Search for the cell housing the specified text and yield its (x, y) center coordinate. 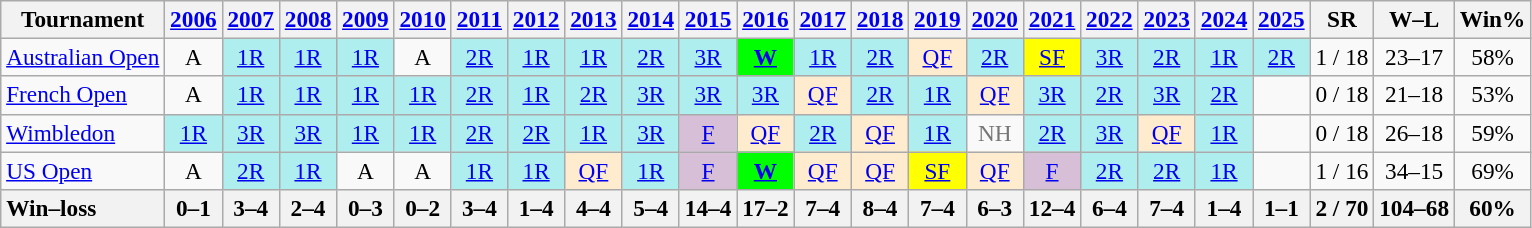
21–18 (1414, 95)
60% (1492, 208)
2024 (1224, 19)
Wimbledon (83, 133)
2009 (366, 19)
SR (1342, 19)
1 / 16 (1342, 170)
2013 (594, 19)
2008 (308, 19)
2012 (536, 19)
2015 (708, 19)
2011 (479, 19)
2020 (994, 19)
1 / 18 (1342, 57)
Win–loss (83, 208)
104–68 (1414, 208)
6–3 (994, 208)
0–2 (422, 208)
2025 (1282, 19)
Tournament (83, 19)
2022 (1110, 19)
5–4 (650, 208)
2007 (250, 19)
French Open (83, 95)
23–17 (1414, 57)
Australian Open (83, 57)
8–4 (880, 208)
2018 (880, 19)
2023 (1166, 19)
NH (994, 133)
26–18 (1414, 133)
69% (1492, 170)
2016 (766, 19)
US Open (83, 170)
17–2 (766, 208)
14–4 (708, 208)
0–3 (366, 208)
34–15 (1414, 170)
59% (1492, 133)
4–4 (594, 208)
2 / 70 (1342, 208)
2014 (650, 19)
2–4 (308, 208)
53% (1492, 95)
1–1 (1282, 208)
Win% (1492, 19)
2006 (194, 19)
2019 (938, 19)
2021 (1052, 19)
2017 (822, 19)
2010 (422, 19)
58% (1492, 57)
W–L (1414, 19)
6–4 (1110, 208)
12–4 (1052, 208)
0–1 (194, 208)
